Capture the cell that displays the provided text and extract its [X, Y] central coordinate. 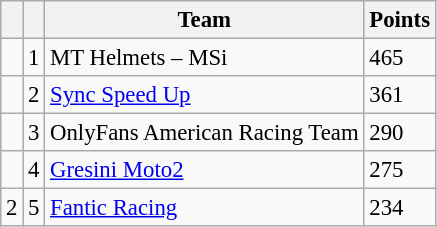
361 [400, 95]
Team [204, 20]
MT Helmets – MSi [204, 58]
290 [400, 133]
Points [400, 20]
234 [400, 208]
3 [34, 133]
OnlyFans American Racing Team [204, 133]
465 [400, 58]
1 [34, 58]
Fantic Racing [204, 208]
Sync Speed Up [204, 95]
4 [34, 170]
Gresini Moto2 [204, 170]
275 [400, 170]
5 [34, 208]
